Identify which cell holds the provided text, then report its [X, Y] central coordinate. 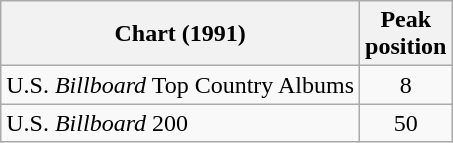
U.S. Billboard 200 [180, 123]
8 [406, 85]
50 [406, 123]
Peakposition [406, 34]
U.S. Billboard Top Country Albums [180, 85]
Chart (1991) [180, 34]
